Determine the (X, Y) coordinate at the center of the cell enclosing the given text.  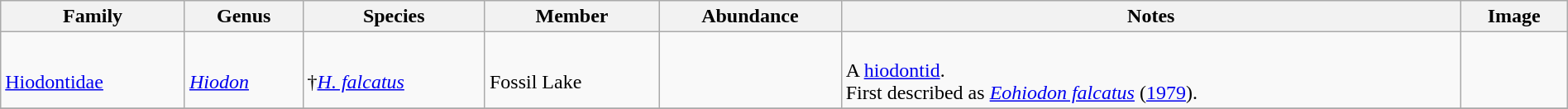
A hiodontid.First described as Eohiodon falcatus (1979). (1151, 70)
Member (571, 17)
Species (394, 17)
Fossil Lake (571, 70)
†H. falcatus (394, 70)
Image (1513, 17)
Hiodontidae (93, 70)
Hiodon (243, 70)
Abundance (751, 17)
Family (93, 17)
Genus (243, 17)
Notes (1151, 17)
